Scan for the cell matching the given text and deliver its (X, Y) coordinate at center. 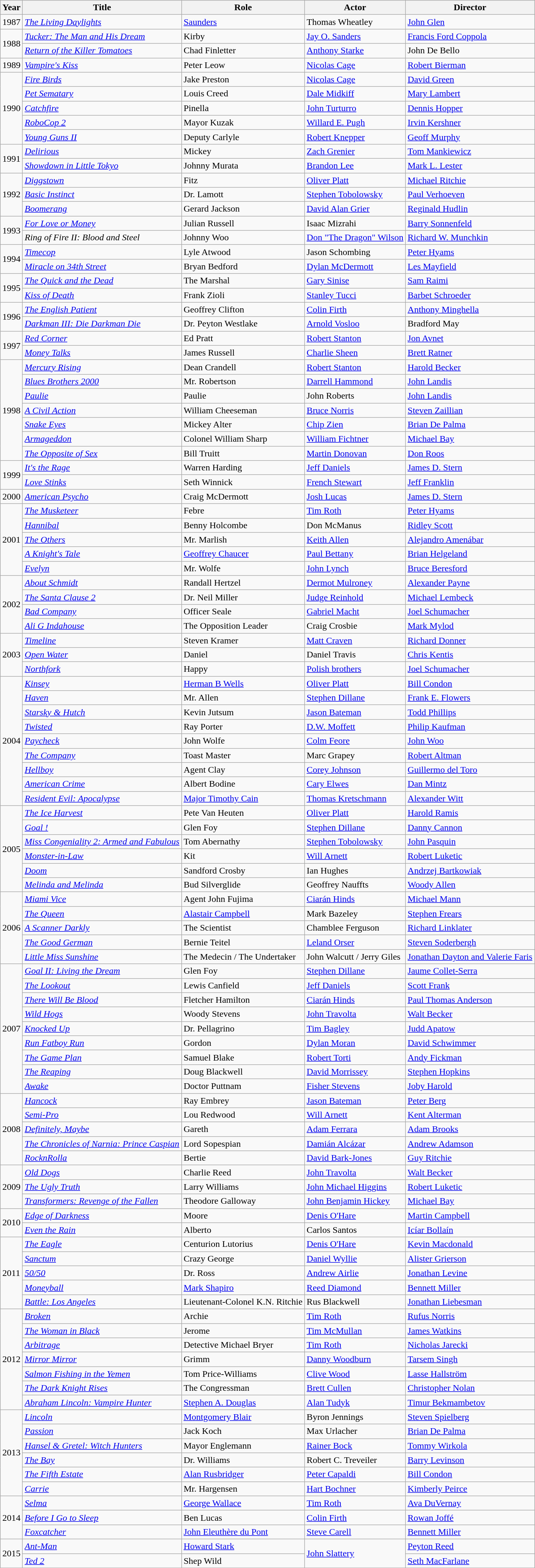
Melinda and Melinda (102, 885)
Bradford May (470, 324)
Steven Zaillian (470, 410)
George Wallace (243, 1503)
The Scientist (243, 928)
Saunders (243, 22)
Catchfire (102, 108)
Jason Schombing (355, 252)
1989 (11, 65)
Dr. Williams (243, 1460)
Deputy Carlyle (243, 137)
Moore (243, 1215)
Monster-in-Law (102, 856)
Kimberly Peirce (470, 1489)
Open Water (102, 655)
Martin Campbell (470, 1215)
Damián Alcázar (355, 1144)
Broken (102, 1316)
Richard Linklater (470, 928)
The Game Plan (102, 1057)
Marc Grapey (355, 755)
James Watkins (470, 1330)
Title (102, 8)
Year (11, 8)
Major Timothy Cain (243, 798)
Jonathan Levine (470, 1273)
Darrell Hammond (355, 381)
Leland Orser (355, 942)
Ali G Indahouse (102, 626)
There Will Be Blood (102, 1000)
Evelyn (102, 568)
Dan Mintz (470, 784)
Actor (355, 8)
Rus Blackwell (355, 1302)
Steven Soderbergh (470, 942)
Larry Williams (243, 1187)
2003 (11, 655)
Boomerang (102, 209)
The Queen (102, 914)
The Woman in Black (102, 1330)
The Good German (102, 942)
John Wolfe (243, 741)
Samuel Blake (243, 1057)
2014 (11, 1517)
1991 (11, 158)
The Others (102, 540)
Judge Reinhold (355, 597)
Goal II: Living the Dream (102, 971)
Mark Mylod (470, 626)
Stephen A. Douglas (243, 1403)
Alejandro Amenábar (470, 540)
Barry Levinson (470, 1460)
Tom Mankiewicz (470, 151)
Dylan Moran (355, 1043)
1994 (11, 259)
Lou Redwood (243, 1115)
Passion (102, 1431)
Hancock (102, 1101)
Andrzej Bartkowiak (470, 870)
Haven (102, 698)
Paul Thomas Anderson (470, 1000)
The Fifth Estate (102, 1474)
Alister Grierson (470, 1259)
Mirror Mirror (102, 1359)
Hansel & Gretel: Witch Hunters (102, 1446)
Bertie (243, 1158)
50/50 (102, 1273)
Brian Helgeland (470, 554)
Definitely, Maybe (102, 1129)
Peyton Reed (470, 1546)
Andy Fickman (470, 1057)
Mark Bazeley (355, 914)
Snake Eyes (102, 425)
Alan Tudyk (355, 1403)
Willard E. Pugh (355, 122)
Mayor Kuzak (243, 122)
Colonel William Sharp (243, 439)
John Lynch (355, 568)
Daniel Travis (355, 655)
Robert Bierman (470, 65)
John Michael Higgins (355, 1187)
Hellboy (102, 770)
Mark L. Lester (470, 165)
Twisted (102, 727)
Miracle on 34th Street (102, 266)
Centurion Lutorius (243, 1244)
Transformers: Revenge of the Fallen (102, 1201)
Jake Preston (243, 79)
1997 (11, 345)
Lyle Atwood (243, 252)
Geoff Murphy (470, 137)
Stephen Frears (470, 914)
Peter Capaldi (355, 1474)
Ben Lucas (243, 1517)
Gabriel Macht (355, 611)
Tom Abernathy (243, 841)
Mr. Marlish (243, 540)
Grimm (243, 1359)
Bruce Beresford (470, 568)
Dr. Neil Miller (243, 597)
Andrew Adamson (470, 1144)
Paul Verhoeven (470, 195)
Agent Clay (243, 770)
Mickey Alter (243, 425)
Christopher Nolan (470, 1388)
Fitz (243, 180)
Mayor Englemann (243, 1446)
David Bark-Jones (355, 1158)
Hart Bochner (355, 1489)
Diggstown (102, 180)
David Schwimmer (470, 1043)
1993 (11, 230)
Dr. Ross (243, 1273)
Barry Sonnenfeld (470, 223)
Awake (102, 1086)
Mercury Rising (102, 367)
Reginald Hudlin (470, 209)
Abraham Lincoln: Vampire Hunter (102, 1403)
A Civil Action (102, 410)
The Lookout (102, 985)
Even the Rain (102, 1230)
Randall Hertzel (243, 583)
Jonathan Liebesman (470, 1302)
A Knight's Tale (102, 554)
Don Roos (470, 453)
Robert Altman (470, 755)
Jonathan Dayton and Valerie Faris (470, 957)
1998 (11, 410)
Wild Hogs (102, 1014)
Bad Company (102, 611)
Bill Truitt (243, 453)
Alberto (243, 1230)
Kent Alterman (470, 1115)
Dale Midkiff (355, 94)
About Schmidt (102, 583)
Lord Sopespian (243, 1144)
Howard Stark (243, 1546)
Joby Harold (470, 1086)
Mr. Robertson (243, 381)
Alexander Witt (470, 798)
Alexander Payne (470, 583)
Darkman III: Die Darkman Die (102, 324)
Kit (243, 856)
Jaume Collet-Serra (470, 971)
Michael Ritchie (470, 180)
Lieutenant-Colonel K.N. Ritchie (243, 1302)
Byron Jennings (355, 1417)
American Psycho (102, 496)
Stanley Tucci (355, 295)
Louis Creed (243, 94)
The Eagle (102, 1244)
Gareth (243, 1129)
Steven Spielberg (470, 1417)
Alan Rusbridger (243, 1474)
Gerard Jackson (243, 209)
Robert C. Treveiler (355, 1460)
John Glen (470, 22)
2005 (11, 849)
Dr. Peyton Westlake (243, 324)
Jay O. Sanders (355, 36)
Northfork (102, 669)
The Bay (102, 1460)
Edge of Darkness (102, 1215)
2015 (11, 1553)
William Fichtner (355, 439)
Geoffrey Chaucer (243, 554)
2008 (11, 1129)
John Pasquin (470, 841)
The English Patient (102, 309)
Brett Ratner (470, 353)
Mark Shapiro (243, 1287)
John Roberts (355, 396)
Nicholas Jarecki (470, 1345)
Charlie Sheen (355, 353)
John Walcutt / Jerry Giles (355, 957)
2007 (11, 1028)
The Ice Harvest (102, 813)
Clive Wood (355, 1374)
Pet Sematary (102, 94)
2011 (11, 1273)
Lincoln (102, 1417)
Little Miss Sunshine (102, 957)
Irvin Kershner (470, 122)
David Alan Grier (355, 209)
Arnold Vosloo (355, 324)
Doom (102, 870)
Adam Brooks (470, 1129)
For Love or Money (102, 223)
2013 (11, 1453)
John Turturro (355, 108)
1995 (11, 288)
Selma (102, 1503)
Harold Becker (470, 367)
Kevin Jutsum (243, 712)
Paycheck (102, 741)
Tim Bagley (355, 1028)
Richard W. Munchkin (470, 238)
Shep Wild (243, 1561)
Carlos Santos (355, 1230)
Kirby (243, 36)
Woody Stevens (243, 1014)
Fisher Stevens (355, 1086)
Sanctum (102, 1259)
Starsky & Hutch (102, 712)
Money Talks (102, 353)
Zach Grenier (355, 151)
Scott Frank (470, 985)
Richard Donner (470, 640)
Theodore Galloway (243, 1201)
Robert Knepper (355, 137)
Doug Blackwell (243, 1072)
Mary Lambert (470, 94)
Run Fatboy Run (102, 1043)
Rainer Bock (355, 1446)
Montgomery Blair (243, 1417)
1987 (11, 22)
Carrie (102, 1489)
Fire Birds (102, 79)
The Dark Knight Rises (102, 1388)
Gary Sinise (355, 281)
Agent John Fujima (243, 899)
2009 (11, 1187)
Ridley Scott (470, 525)
Salmon Fishing in the Yemen (102, 1374)
Dennis Hopper (470, 108)
Miss Congeniality 2: Armed and Fabulous (102, 841)
Officer Seale (243, 611)
Toast Master (243, 755)
Kinsey (102, 683)
Craig Crosbie (355, 626)
1992 (11, 195)
Tim McMullan (355, 1330)
Foxcatcher (102, 1532)
Blues Brothers 2000 (102, 381)
2012 (11, 1359)
Francis Ford Coppola (470, 36)
Bernie Teitel (243, 942)
Fletcher Hamilton (243, 1000)
Corey Johnson (355, 770)
Julian Russell (243, 223)
The Company (102, 755)
David Green (470, 79)
Miami Vice (102, 899)
The Marshal (243, 281)
Armageddon (102, 439)
Michael Lembeck (470, 597)
Polish brothers (355, 669)
Lasse Hallström (470, 1374)
John Slattery (355, 1553)
Bryan Bedford (243, 266)
Daniel Wyllie (355, 1259)
Brett Cullen (355, 1388)
It's the Rage (102, 468)
Young Guns II (102, 137)
Vampire's Kiss (102, 65)
Delirious (102, 151)
Guy Ritchie (470, 1158)
Anthony Minghella (470, 309)
Lewis Canfield (243, 985)
Peter Berg (470, 1101)
Timeline (102, 640)
Thomas Kretschmann (355, 798)
Role (243, 8)
Albert Bodine (243, 784)
Adam Ferrara (355, 1129)
The Opposition Leader (243, 626)
Matt Craven (355, 640)
Steven Kramer (243, 640)
Febre (243, 511)
Ray Porter (243, 727)
Tom Price-Williams (243, 1374)
Chad Finletter (243, 51)
Dermot Mulroney (355, 583)
Geoffrey Nauffts (355, 885)
Icíar Bollaín (470, 1230)
Barbet Schroeder (470, 295)
Charlie Reed (243, 1172)
Red Corner (102, 338)
Frank Zioli (243, 295)
Don "The Dragon" Wilson (355, 238)
The Congressman (243, 1388)
1988 (11, 43)
Gordon (243, 1043)
Reed Diamond (355, 1287)
Mr. Allen (243, 698)
Daniel (243, 655)
French Stewart (355, 482)
John Eleuthère du Pont (243, 1532)
Dylan McDermott (355, 266)
Tarsem Singh (470, 1359)
Tommy Wirkola (470, 1446)
Dean Crandell (243, 367)
Les Mayfield (470, 266)
Jack Koch (243, 1431)
Danny Cannon (470, 827)
Dr. Pellagrino (243, 1028)
A Scanner Darkly (102, 928)
Moneyball (102, 1287)
Basic Instinct (102, 195)
2002 (11, 604)
Jerome (243, 1330)
Peter Leow (243, 65)
Happy (243, 669)
Chamblee Ferguson (355, 928)
Resident Evil: Apocalypse (102, 798)
Warren Harding (243, 468)
Chris Kentis (470, 655)
Pete Van Heuten (243, 813)
Frank E. Flowers (470, 698)
Jeff Franklin (470, 482)
John De Bello (470, 51)
Old Dogs (102, 1172)
Isaac Mizrahi (355, 223)
Dr. Lamott (243, 195)
Guillermo del Toro (470, 770)
Seth Winnick (243, 482)
Keith Allen (355, 540)
Return of the Killer Tomatoes (102, 51)
1999 (11, 475)
Judd Apatow (470, 1028)
Bud Silverglide (243, 885)
Rowan Joffé (470, 1517)
Ring of Fire II: Blood and Steel (102, 238)
The Santa Clause 2 (102, 597)
Hannibal (102, 525)
2000 (11, 496)
Kiss of Death (102, 295)
Anthony Starke (355, 51)
2010 (11, 1223)
2004 (11, 741)
Brandon Lee (355, 165)
Harold Ramis (470, 813)
Alastair Campbell (243, 914)
Goal ! (102, 827)
2001 (11, 540)
Doctor Puttnam (243, 1086)
Stephen Hopkins (470, 1072)
John Woo (470, 741)
1990 (11, 108)
The Quick and the Dead (102, 281)
Andrew Airlie (355, 1273)
American Crime (102, 784)
Max Urlacher (355, 1431)
Sandford Crosby (243, 870)
Paul Bettany (355, 554)
Woody Allen (470, 885)
The Musketeer (102, 511)
Ted 2 (102, 1561)
Herman B Wells (243, 683)
Arbitrage (102, 1345)
Knocked Up (102, 1028)
Director (470, 8)
Michael Mann (470, 899)
Pinella (243, 108)
Tucker: The Man and His Dream (102, 36)
Ed Pratt (243, 338)
The Medecin / The Undertaker (243, 957)
Before I Go to Sleep (102, 1517)
Mickey (243, 151)
The Chronicles of Narnia: Prince Caspian (102, 1144)
Mr. Hargensen (243, 1489)
Geoffrey Clifton (243, 309)
James Russell (243, 353)
Jon Avnet (470, 338)
Martin Donovan (355, 453)
Don McManus (355, 525)
Semi-Pro (102, 1115)
Sam Raimi (470, 281)
David Morrissey (355, 1072)
Showdown in Little Tokyo (102, 165)
Love Stinks (102, 482)
Seth MacFarlane (470, 1561)
Ray Embrey (243, 1101)
Battle: Los Angeles (102, 1302)
Thomas Wheatley (355, 22)
Timur Bekmambetov (470, 1403)
Johnny Murata (243, 165)
The Ugly Truth (102, 1187)
Ant-Man (102, 1546)
1996 (11, 317)
Rufus Norris (470, 1316)
RoboCop 2 (102, 122)
Steve Carell (355, 1532)
D.W. Moffett (355, 727)
Josh Lucas (355, 496)
Ian Hughes (355, 870)
Kevin Macdonald (470, 1244)
Crazy George (243, 1259)
Bruce Norris (355, 410)
Timecop (102, 252)
Chip Zien (355, 425)
Todd Phillips (470, 712)
RocknRolla (102, 1158)
Mr. Wolfe (243, 568)
Philip Kaufman (470, 727)
Craig McDermott (243, 496)
John Benjamin Hickey (355, 1201)
Danny Woodburn (355, 1359)
Archie (243, 1316)
Johnny Woo (243, 238)
Detective Michael Bryer (243, 1345)
Ava DuVernay (470, 1503)
The Reaping (102, 1072)
2006 (11, 928)
Benny Holcombe (243, 525)
William Cheeseman (243, 410)
The Living Daylights (102, 22)
Cary Elwes (355, 784)
The Opposite of Sex (102, 453)
Colm Feore (355, 741)
Robert Torti (355, 1057)
